Pinpoint the cell where the given text exists, returning its [x, y] midpoint coordinate. 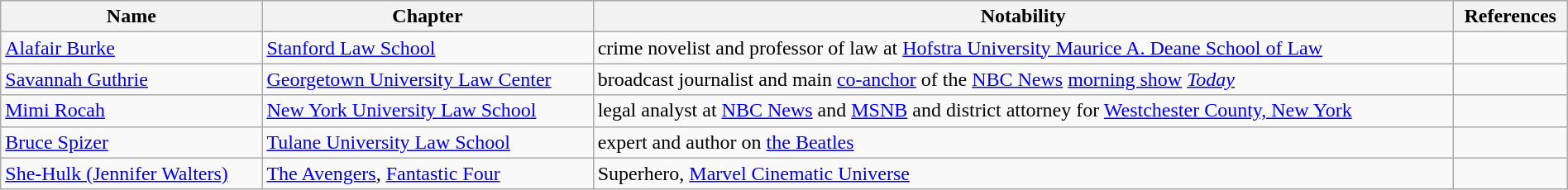
Superhero, Marvel Cinematic Universe [1023, 173]
Tulane University Law School [428, 142]
The Avengers, Fantastic Four [428, 173]
Notability [1023, 17]
New York University Law School [428, 111]
Georgetown University Law Center [428, 79]
expert and author on the Beatles [1023, 142]
References [1510, 17]
legal analyst at NBC News and MSNB and district attorney for Westchester County, New York [1023, 111]
Chapter [428, 17]
Savannah Guthrie [131, 79]
Bruce Spizer [131, 142]
Name [131, 17]
She-Hulk (Jennifer Walters) [131, 173]
Alafair Burke [131, 48]
crime novelist and professor of law at Hofstra University Maurice A. Deane School of Law [1023, 48]
Stanford Law School [428, 48]
Mimi Rocah [131, 111]
broadcast journalist and main co-anchor of the NBC News morning show Today [1023, 79]
